Determine the [x, y] coordinate at the center of the cell enclosing the given text.  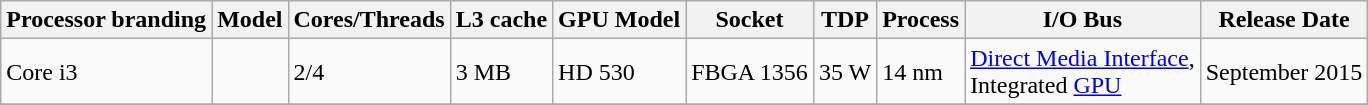
L3 cache [501, 20]
I/O Bus [1083, 20]
HD 530 [620, 72]
Socket [750, 20]
Release Date [1284, 20]
September 2015 [1284, 72]
FBGA 1356 [750, 72]
Processor branding [106, 20]
3 MB [501, 72]
Core i3 [106, 72]
TDP [844, 20]
35 W [844, 72]
14 nm [921, 72]
2/4 [369, 72]
Cores/Threads [369, 20]
Process [921, 20]
Direct Media Interface,Integrated GPU [1083, 72]
Model [250, 20]
GPU Model [620, 20]
